Locate the cell with the specified text and output its [X, Y] center coordinate. 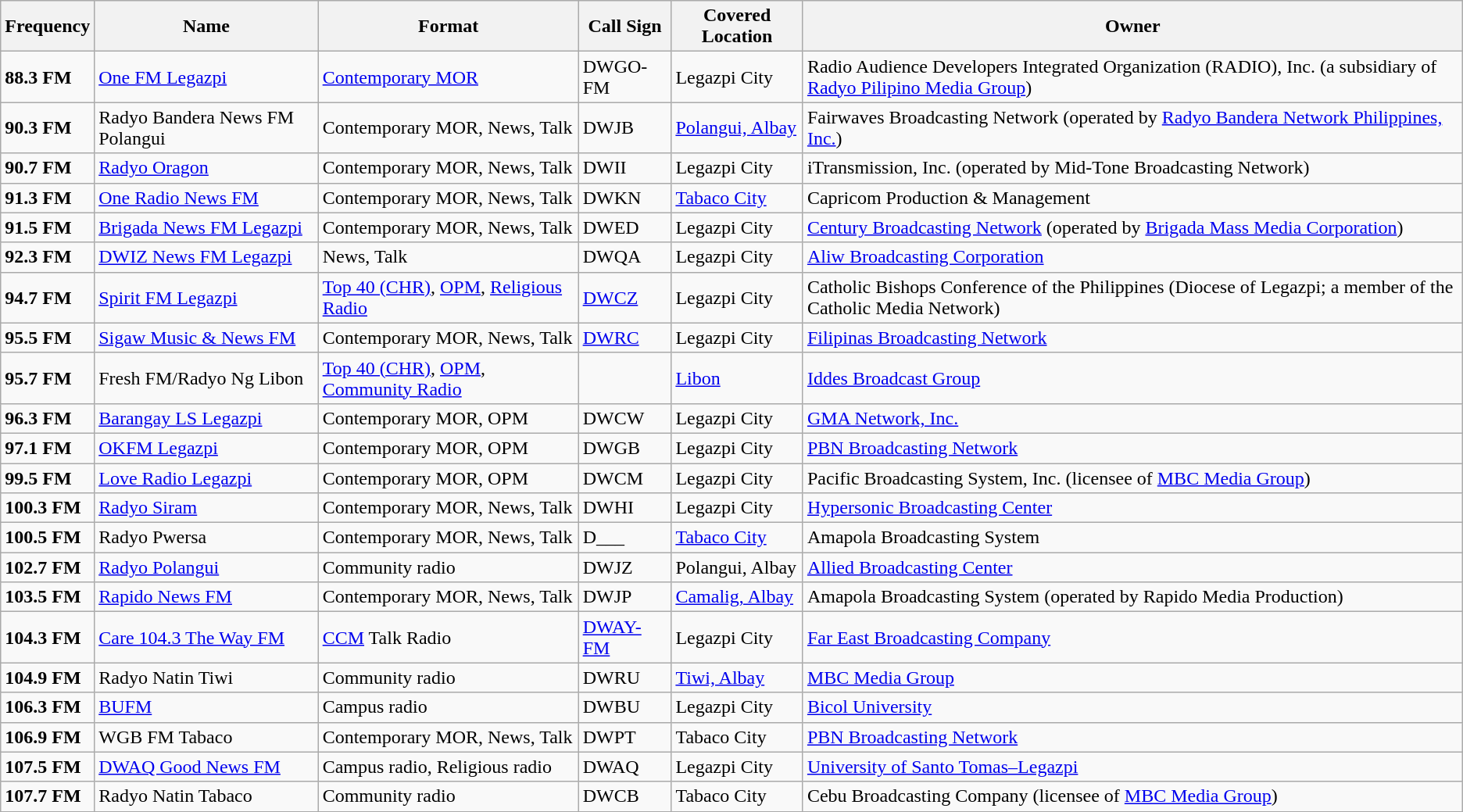
Century Broadcasting Network (operated by Brigada Mass Media Corporation) [1132, 227]
Amapola Broadcasting System [1132, 538]
Owner [1132, 27]
DWCW [625, 418]
Radyo Siram [206, 508]
94.7 FM [48, 297]
97.1 FM [48, 448]
Radyo Polangui [206, 567]
Catholic Bishops Conference of the Philippines (Diocese of Legazpi; a member of the Catholic Media Network) [1132, 297]
Top 40 (CHR), OPM, Community Radio [449, 378]
Far East Broadcasting Company [1132, 638]
DWII [625, 168]
GMA Network, Inc. [1132, 418]
Covered Location [738, 27]
103.5 FM [48, 597]
Frequency [48, 27]
CCM Talk Radio [449, 638]
DWPT [625, 737]
Fairwaves Broadcasting Network (operated by Radyo Bandera Network Philippines, Inc.) [1132, 128]
News, Talk [449, 257]
DWRC [625, 338]
Radyo Natin Tiwi [206, 678]
104.9 FM [48, 678]
Love Radio Legazpi [206, 478]
Radyo Natin Tabaco [206, 796]
91.5 FM [48, 227]
DWCZ [625, 297]
Format [449, 27]
DWQA [625, 257]
BUFM [206, 707]
D___ [625, 538]
92.3 FM [48, 257]
Capricom Production & Management [1132, 198]
Call Sign [625, 27]
Pacific Broadcasting System, Inc. (licensee of MBC Media Group) [1132, 478]
95.5 FM [48, 338]
99.5 FM [48, 478]
106.3 FM [48, 707]
Campus radio [449, 707]
100.5 FM [48, 538]
DWCB [625, 796]
DWGO-FM [625, 77]
DWJP [625, 597]
Bicol University [1132, 707]
DWIZ News FM Legazpi [206, 257]
Filipinas Broadcasting Network [1132, 338]
Aliw Broadcasting Corporation [1132, 257]
Sigaw Music & News FM [206, 338]
Tiwi, Albay [738, 678]
DWGB [625, 448]
DWHI [625, 508]
DWCM [625, 478]
Iddes Broadcast Group [1132, 378]
Radyo Pwersa [206, 538]
Radyo Bandera News FM Polangui [206, 128]
Fresh FM/Radyo Ng Libon [206, 378]
iTransmission, Inc. (operated by Mid-Tone Broadcasting Network) [1132, 168]
Top 40 (CHR), OPM, Religious Radio [449, 297]
Radio Audience Developers Integrated Organization (RADIO), Inc. (a subsidiary of Radyo Pilipino Media Group) [1132, 77]
102.7 FM [48, 567]
90.7 FM [48, 168]
Hypersonic Broadcasting Center [1132, 508]
One Radio News FM [206, 198]
Radyo Oragon [206, 168]
90.3 FM [48, 128]
Rapido News FM [206, 597]
Libon [738, 378]
Name [206, 27]
Spirit FM Legazpi [206, 297]
University of Santo Tomas–Legazpi [1132, 767]
Campus radio, Religious radio [449, 767]
DWJB [625, 128]
Contemporary MOR [449, 77]
DWAY-FM [625, 638]
106.9 FM [48, 737]
Camalig, Albay [738, 597]
Amapola Broadcasting System (operated by Rapido Media Production) [1132, 597]
96.3 FM [48, 418]
WGB FM Tabaco [206, 737]
DWED [625, 227]
DWRU [625, 678]
Cebu Broadcasting Company (licensee of MBC Media Group) [1132, 796]
107.7 FM [48, 796]
DWAQ [625, 767]
Allied Broadcasting Center [1132, 567]
Care 104.3 The Way FM [206, 638]
DWJZ [625, 567]
MBC Media Group [1132, 678]
DWBU [625, 707]
104.3 FM [48, 638]
One FM Legazpi [206, 77]
OKFM Legazpi [206, 448]
95.7 FM [48, 378]
Brigada News FM Legazpi [206, 227]
88.3 FM [48, 77]
107.5 FM [48, 767]
DWKN [625, 198]
Barangay LS Legazpi [206, 418]
91.3 FM [48, 198]
DWAQ Good News FM [206, 767]
100.3 FM [48, 508]
